Return the [x, y] coordinate for the center point of the cell that contains the specified text.  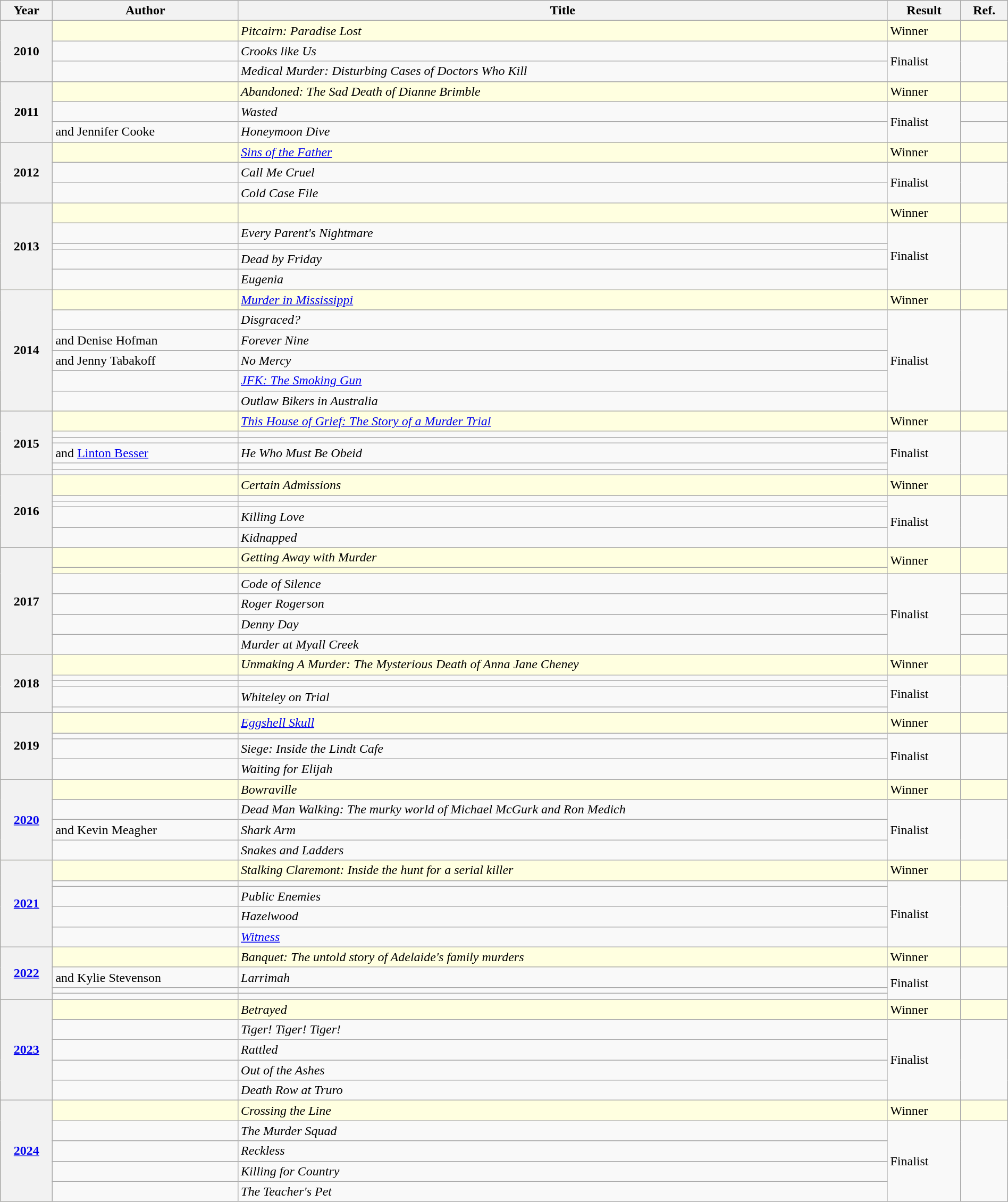
Snakes and Ladders [562, 850]
2020 [27, 820]
Bowraville [562, 789]
Outlaw Bikers in Australia [562, 401]
Hazelwood [562, 917]
2015 [27, 443]
Shark Arm [562, 830]
Ref. [984, 11]
Murder in Mississippi [562, 300]
Eugenia [562, 280]
Waiting for Elijah [562, 769]
2023 [27, 1050]
2014 [27, 350]
Crooks like Us [562, 51]
Stalking Claremont: Inside the hunt for a serial killer [562, 870]
Abandoned: The Sad Death of Dianne Brimble [562, 91]
Denny Day [562, 624]
Witness [562, 937]
Honeymoon Dive [562, 132]
Medical Murder: Disturbing Cases of Doctors Who Kill [562, 71]
Larrimah [562, 977]
Kidnapped [562, 537]
2016 [27, 511]
2024 [27, 1151]
Death Row at Truro [562, 1090]
Reckless [562, 1151]
Public Enemies [562, 896]
Dead by Friday [562, 259]
2021 [27, 904]
and Kylie Stevenson [146, 977]
Result [924, 11]
Banquet: The untold story of Adelaide's family murders [562, 957]
Rattled [562, 1050]
JFK: The Smoking Gun [562, 381]
2022 [27, 973]
Tiger! Tiger! Tiger! [562, 1030]
Whiteley on Trial [562, 696]
and Jennifer Cooke [146, 132]
Dead Man Walking: The murky world of Michael McGurk and Ron Medich [562, 810]
Sins of the Father [562, 152]
The Murder Squad [562, 1131]
Eggshell Skull [562, 722]
Disgraced? [562, 320]
Code of Silence [562, 584]
Call Me Cruel [562, 172]
and Denise Hofman [146, 340]
Betrayed [562, 1010]
2010 [27, 51]
2012 [27, 172]
2011 [27, 112]
and Linton Besser [146, 453]
Certain Admissions [562, 485]
Murder at Myall Creek [562, 644]
Unmaking A Murder: The Mysterious Death of Anna Jane Cheney [562, 665]
2018 [27, 684]
2013 [27, 246]
No Mercy [562, 360]
Siege: Inside the Lindt Cafe [562, 749]
Author [146, 11]
Wasted [562, 112]
This House of Grief: The Story of a Murder Trial [562, 421]
Getting Away with Murder [562, 558]
2019 [27, 745]
and Jenny Tabakoff [146, 360]
Roger Rogerson [562, 604]
Every Parent's Nightmare [562, 233]
Forever Nine [562, 340]
2017 [27, 601]
The Teacher's Pet [562, 1191]
and Kevin Meagher [146, 830]
Year [27, 11]
He Who Must Be Obeid [562, 453]
Crossing the Line [562, 1111]
Killing Love [562, 517]
Killing for Country [562, 1171]
Pitcairn: Paradise Lost [562, 31]
Out of the Ashes [562, 1070]
Cold Case File [562, 192]
Title [562, 11]
